From the cell containing the given text, extract its center point as [X, Y] coordinate. 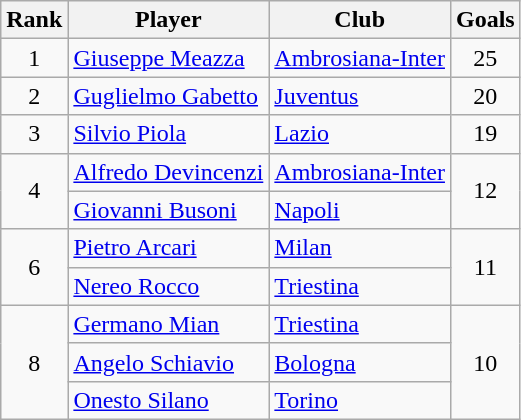
6 [34, 267]
12 [485, 191]
8 [34, 362]
Guglielmo Gabetto [168, 96]
4 [34, 191]
Pietro Arcari [168, 248]
1 [34, 58]
Giovanni Busoni [168, 210]
Goals [485, 20]
2 [34, 96]
10 [485, 362]
Alfredo Devincenzi [168, 172]
Milan [360, 248]
Giuseppe Meazza [168, 58]
25 [485, 58]
Onesto Silano [168, 400]
Bologna [360, 362]
Lazio [360, 134]
Germano Mian [168, 324]
11 [485, 267]
3 [34, 134]
Player [168, 20]
Juventus [360, 96]
Angelo Schiavio [168, 362]
Silvio Piola [168, 134]
Napoli [360, 210]
19 [485, 134]
20 [485, 96]
Club [360, 20]
Rank [34, 20]
Torino [360, 400]
Nereo Rocco [168, 286]
